Output the (X, Y) coordinate of the center of the cell containing the given text.  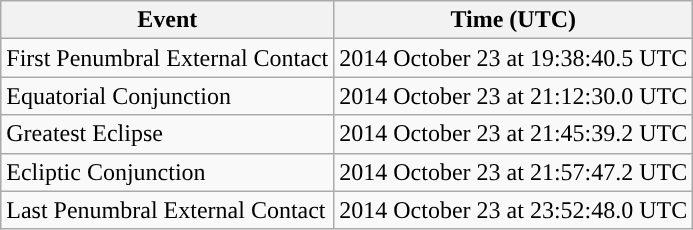
Last Penumbral External Contact (168, 210)
First Penumbral External Contact (168, 58)
Equatorial Conjunction (168, 96)
2014 October 23 at 21:12:30.0 UTC (514, 96)
2014 October 23 at 21:57:47.2 UTC (514, 172)
Event (168, 20)
2014 October 23 at 19:38:40.5 UTC (514, 58)
Ecliptic Conjunction (168, 172)
Greatest Eclipse (168, 134)
2014 October 23 at 23:52:48.0 UTC (514, 210)
2014 October 23 at 21:45:39.2 UTC (514, 134)
Time (UTC) (514, 20)
